Extract the [x, y] coordinate from the center of the cell holding the provided text.  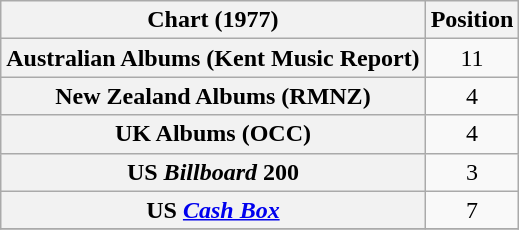
11 [472, 58]
New Zealand Albums (RMNZ) [213, 96]
Chart (1977) [213, 20]
US Cash Box [213, 210]
Australian Albums (Kent Music Report) [213, 58]
Position [472, 20]
3 [472, 172]
US Billboard 200 [213, 172]
7 [472, 210]
UK Albums (OCC) [213, 134]
